Find where the given text appears and provide that cell's center as (x, y) coordinate. 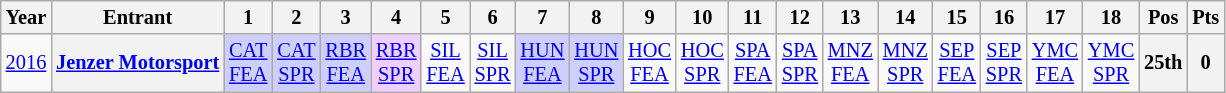
2016 (26, 63)
4 (396, 17)
RBRSPR (396, 63)
HOCSPR (702, 63)
1 (248, 17)
Jenzer Motorsport (138, 63)
MNZFEA (850, 63)
18 (1111, 17)
YMCFEA (1055, 63)
CATFEA (248, 63)
13 (850, 17)
SPAFEA (753, 63)
RBRFEA (345, 63)
7 (543, 17)
Entrant (138, 17)
0 (1206, 63)
SEPSPR (1004, 63)
HOCFEA (650, 63)
12 (800, 17)
MNZSPR (906, 63)
Pts (1206, 17)
2 (296, 17)
11 (753, 17)
SILSPR (493, 63)
SPASPR (800, 63)
Pos (1163, 17)
17 (1055, 17)
HUNFEA (543, 63)
5 (445, 17)
14 (906, 17)
SILFEA (445, 63)
CATSPR (296, 63)
8 (596, 17)
6 (493, 17)
16 (1004, 17)
YMCSPR (1111, 63)
25th (1163, 63)
3 (345, 17)
SEPFEA (957, 63)
HUNSPR (596, 63)
15 (957, 17)
9 (650, 17)
Year (26, 17)
10 (702, 17)
